Output the [X, Y] coordinate of the center of the cell containing the given text.  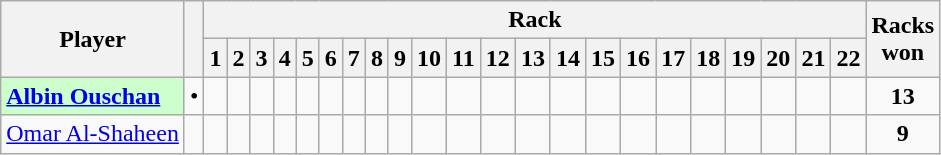
16 [638, 58]
6 [330, 58]
18 [708, 58]
Omar Al-Shaheen [93, 134]
2 [238, 58]
4 [284, 58]
1 [216, 58]
19 [744, 58]
22 [848, 58]
3 [262, 58]
• [194, 96]
Rackswon [903, 39]
10 [428, 58]
Player [93, 39]
7 [354, 58]
20 [778, 58]
11 [464, 58]
17 [674, 58]
Rack [535, 20]
Albin Ouschan [93, 96]
14 [568, 58]
21 [814, 58]
12 [498, 58]
8 [376, 58]
5 [308, 58]
15 [602, 58]
